From the cell containing the given text, extract its center point as (x, y) coordinate. 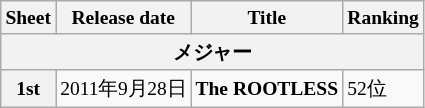
メジャー (212, 52)
Release date (124, 18)
52位 (384, 88)
Title (267, 18)
1st (28, 88)
2011年9月28日 (124, 88)
Ranking (384, 18)
Sheet (28, 18)
The ROOTLESS (267, 88)
